Find where the given text appears and provide that cell's center as (X, Y) coordinate. 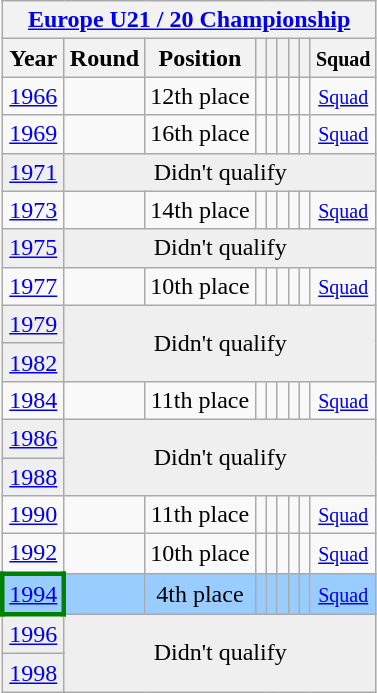
1990 (33, 515)
12th place (200, 96)
1994 (33, 594)
1966 (33, 96)
1971 (33, 172)
1984 (33, 400)
1986 (33, 438)
Round (104, 58)
14th place (200, 210)
1979 (33, 324)
1973 (33, 210)
16th place (200, 134)
1982 (33, 362)
1969 (33, 134)
1998 (33, 673)
1992 (33, 554)
1988 (33, 477)
1977 (33, 286)
Europe U21 / 20 Championship (189, 20)
1975 (33, 248)
4th place (200, 594)
Year (33, 58)
1996 (33, 634)
Position (200, 58)
